Extract the (X, Y) coordinate from the center of the cell holding the provided text.  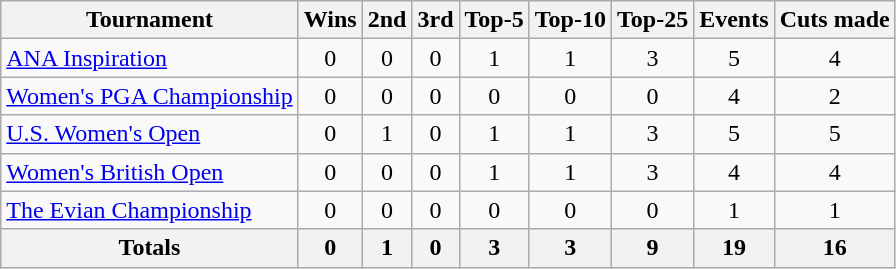
Events (734, 20)
Totals (150, 248)
U.S. Women's Open (150, 134)
ANA Inspiration (150, 58)
2 (834, 96)
16 (834, 248)
The Evian Championship (150, 210)
Wins (330, 20)
9 (652, 248)
3rd (436, 20)
Cuts made (834, 20)
Tournament (150, 20)
19 (734, 248)
Top-5 (494, 20)
Top-25 (652, 20)
Women's British Open (150, 172)
Women's PGA Championship (150, 96)
2nd (387, 20)
Top-10 (570, 20)
